Identify which cell holds the provided text, then report its [X, Y] central coordinate. 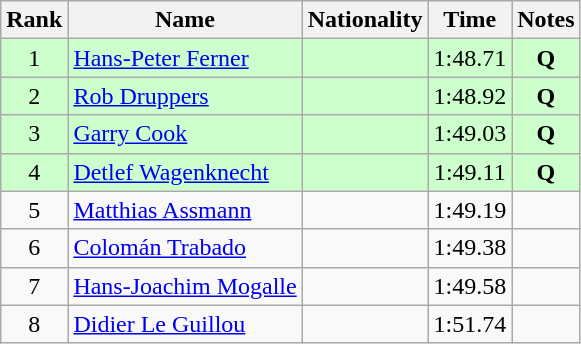
Name [185, 20]
5 [34, 210]
Time [470, 20]
Notes [546, 20]
1 [34, 58]
Detlef Wagenknecht [185, 172]
1:48.92 [470, 96]
Rob Druppers [185, 96]
1:49.03 [470, 134]
Rank [34, 20]
1:51.74 [470, 324]
Hans-Joachim Mogalle [185, 286]
3 [34, 134]
Matthias Assmann [185, 210]
Hans-Peter Ferner [185, 58]
1:49.38 [470, 248]
Nationality [365, 20]
4 [34, 172]
1:49.19 [470, 210]
2 [34, 96]
7 [34, 286]
8 [34, 324]
1:49.11 [470, 172]
6 [34, 248]
1:48.71 [470, 58]
Garry Cook [185, 134]
Colomán Trabado [185, 248]
1:49.58 [470, 286]
Didier Le Guillou [185, 324]
